From the cell containing the given text, extract its center point as (x, y) coordinate. 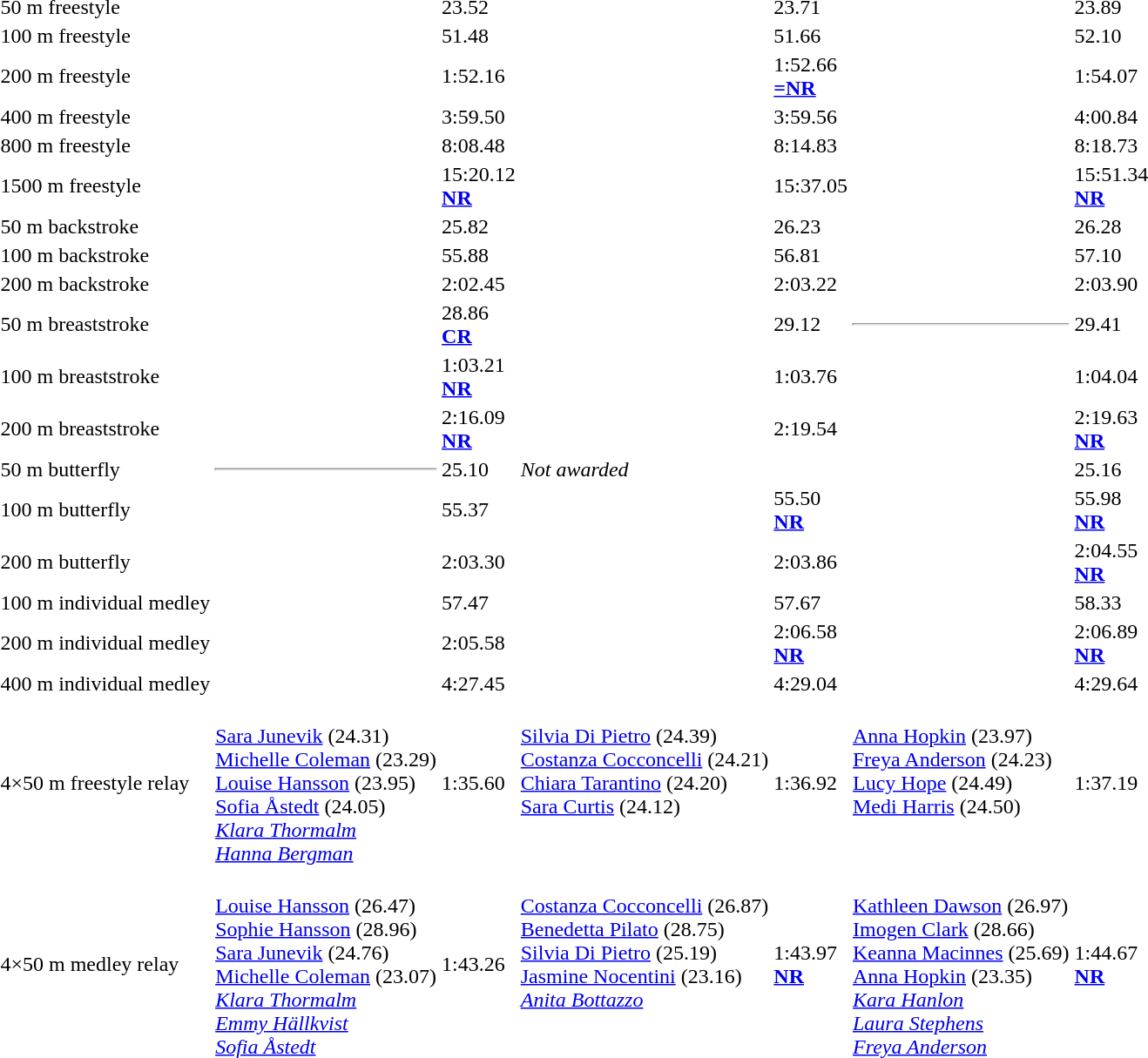
Silvia Di Pietro (24.39)Costanza Cocconcelli (24.21)Chiara Tarantino (24.20)Sara Curtis (24.12) (645, 783)
1:03.21NR (479, 376)
55.88 (479, 255)
51.66 (811, 36)
1:36.92 (811, 783)
28.86CR (479, 324)
2:03.30 (479, 563)
2:03.22 (811, 284)
2:16.09NR (479, 428)
55.50NR (811, 510)
Not awarded (684, 469)
1:03.76 (811, 376)
1:52.16 (479, 77)
15:37.05 (811, 186)
2:19.54 (811, 428)
25.10 (479, 469)
4:27.45 (479, 684)
3:59.50 (479, 117)
57.67 (811, 603)
25.82 (479, 226)
1:35.60 (479, 783)
55.37 (479, 510)
51.48 (479, 36)
57.47 (479, 603)
15:20.12NR (479, 186)
56.81 (811, 255)
29.12 (811, 324)
2:02.45 (479, 284)
8:08.48 (479, 145)
4:29.04 (811, 684)
3:59.56 (811, 117)
Anna Hopkin (23.97)Freya Anderson (24.23)Lucy Hope (24.49)Medi Harris (24.50) (962, 783)
Sara Junevik (24.31)Michelle Coleman (23.29)Louise Hansson (23.95)Sofia Åstedt (24.05)Klara ThormalmHanna Bergman (326, 783)
2:03.86 (811, 563)
8:14.83 (811, 145)
26.23 (811, 226)
2:06.58NR (811, 643)
1:52.66=NR (811, 77)
2:05.58 (479, 643)
